Capture the cell that displays the provided text and extract its [x, y] central coordinate. 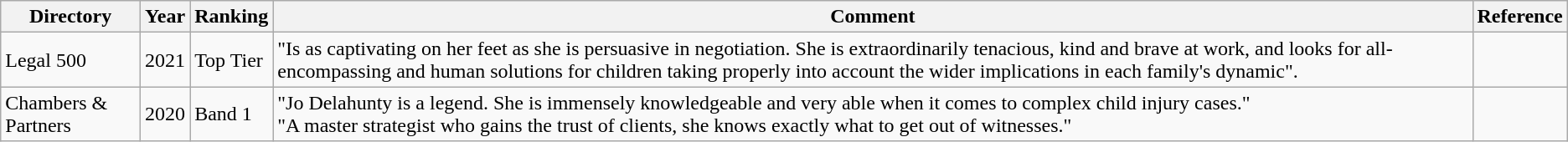
Comment [873, 17]
Reference [1519, 17]
Year [166, 17]
Chambers & Partners [70, 114]
Top Tier [231, 60]
2020 [166, 114]
Ranking [231, 17]
Directory [70, 17]
Legal 500 [70, 60]
2021 [166, 60]
Band 1 [231, 114]
